Provide the (X, Y) coordinate of the cell's center where the given text is located.  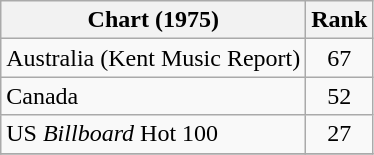
Rank (340, 20)
Chart (1975) (154, 20)
US Billboard Hot 100 (154, 134)
27 (340, 134)
67 (340, 58)
Australia (Kent Music Report) (154, 58)
52 (340, 96)
Canada (154, 96)
